Return the (X, Y) coordinate for the center point of the cell that contains the specified text.  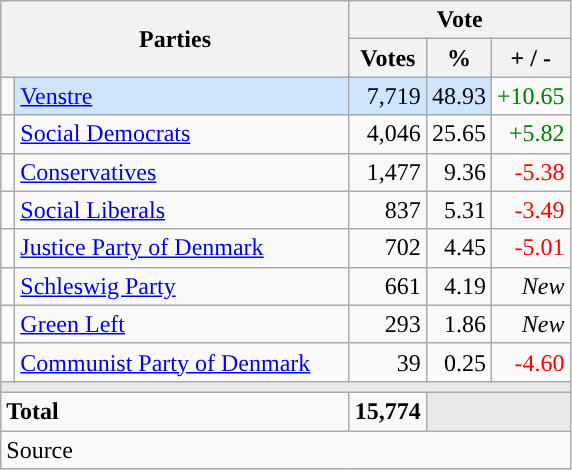
Social Democrats (182, 134)
Green Left (182, 324)
-4.60 (530, 362)
Venstre (182, 96)
48.93 (458, 96)
-3.49 (530, 210)
Total (176, 411)
-5.01 (530, 248)
4.19 (458, 286)
Parties (176, 39)
Source (286, 449)
4.45 (458, 248)
7,719 (388, 96)
9.36 (458, 172)
Votes (388, 58)
Justice Party of Denmark (182, 248)
1,477 (388, 172)
% (458, 58)
Schleswig Party (182, 286)
Conservatives (182, 172)
0.25 (458, 362)
25.65 (458, 134)
Communist Party of Denmark (182, 362)
661 (388, 286)
702 (388, 248)
293 (388, 324)
15,774 (388, 411)
Social Liberals (182, 210)
837 (388, 210)
+5.82 (530, 134)
-5.38 (530, 172)
4,046 (388, 134)
5.31 (458, 210)
Vote (460, 20)
39 (388, 362)
+ / - (530, 58)
1.86 (458, 324)
+10.65 (530, 96)
